Find where the given text appears and provide that cell's center as (X, Y) coordinate. 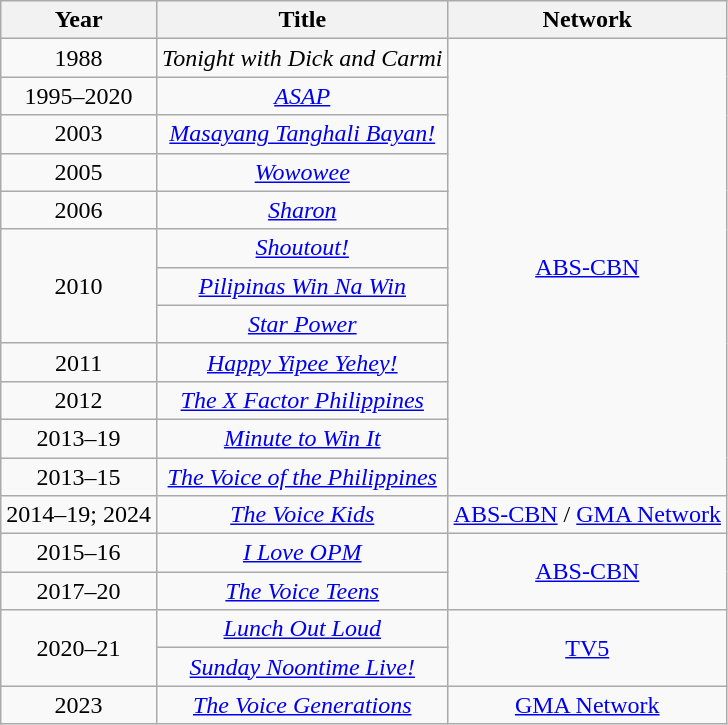
2017–20 (79, 591)
2005 (79, 172)
Star Power (302, 324)
Year (79, 20)
Shoutout! (302, 248)
2020–21 (79, 648)
2003 (79, 134)
Tonight with Dick and Carmi (302, 58)
Happy Yipee Yehey! (302, 362)
The Voice Kids (302, 515)
2013–19 (79, 438)
2012 (79, 400)
The X Factor Philippines (302, 400)
The Voice of the Philippines (302, 477)
2013–15 (79, 477)
GMA Network (587, 705)
Lunch Out Loud (302, 629)
Title (302, 20)
2006 (79, 210)
Masayang Tanghali Bayan! (302, 134)
ASAP (302, 96)
Network (587, 20)
Sunday Noontime Live! (302, 667)
Pilipinas Win Na Win (302, 286)
The Voice Teens (302, 591)
ABS-CBN / GMA Network (587, 515)
TV5 (587, 648)
1988 (79, 58)
Sharon (302, 210)
I Love OPM (302, 553)
1995–2020 (79, 96)
The Voice Generations (302, 705)
2015–16 (79, 553)
2023 (79, 705)
2010 (79, 286)
2011 (79, 362)
2014–19; 2024 (79, 515)
Wowowee (302, 172)
Minute to Win It (302, 438)
